Find where the given text appears and provide that cell's center as (x, y) coordinate. 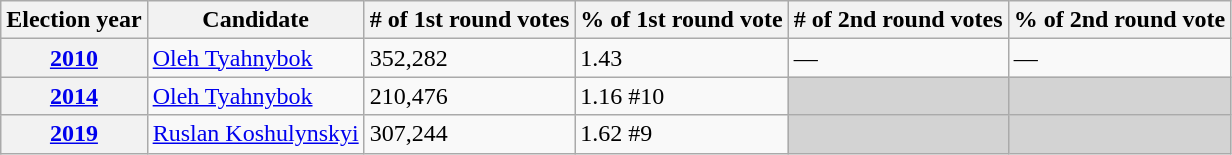
% of 1st round vote (682, 20)
2010 (74, 58)
2014 (74, 96)
Election year (74, 20)
352,282 (470, 58)
# of 1st round votes (470, 20)
1.62 #9 (682, 134)
Ruslan Koshulynskyi (256, 134)
% of 2nd round vote (1120, 20)
Candidate (256, 20)
210,476 (470, 96)
2019 (74, 134)
1.16 #10 (682, 96)
1.43 (682, 58)
307,244 (470, 134)
# of 2nd round votes (898, 20)
